Determine the (x, y) coordinate at the center of the cell enclosing the given text.  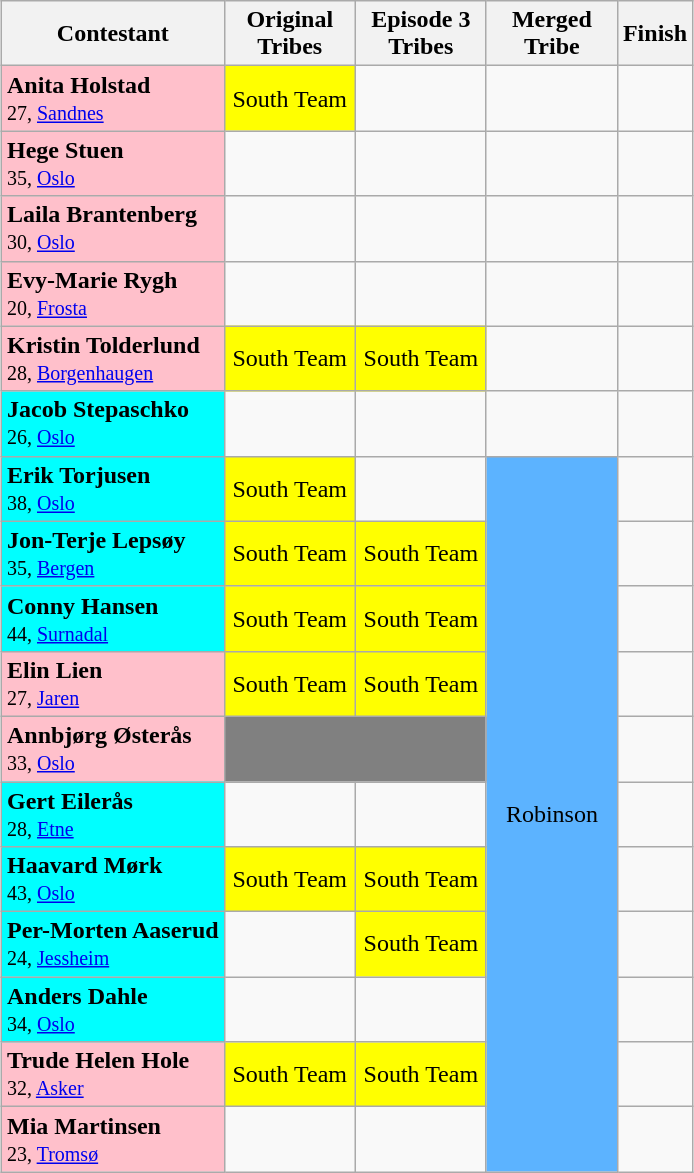
Elin Lien27, Jaren (112, 684)
Jacob Stepaschko26, Oslo (112, 424)
Per-Morten Aaserud24, Jessheim (112, 944)
Haavard Mørk43, Oslo (112, 880)
Evy-Marie Rygh 20, Frosta (112, 294)
Hege Stuen35, Oslo (112, 164)
Episode 3Tribes (420, 34)
Erik Torjusen38, Oslo (112, 488)
Robinson (552, 814)
Conny Hansen44, Surnadal (112, 618)
MergedTribe (552, 34)
Trude Helen Hole32, Asker (112, 1074)
Mia Martinsen23, Tromsø (112, 1140)
Jon-Terje Lepsøy35, Bergen (112, 554)
Gert Eilerås28, Etne (112, 814)
Laila Brantenberg30, Oslo (112, 228)
Contestant (112, 34)
OriginalTribes (290, 34)
Anders Dahle34, Oslo (112, 1010)
Annbjørg Østerås33, Oslo (112, 748)
Finish (654, 34)
Kristin Tolderlund28, Borgenhaugen (112, 358)
Anita Holstad27, Sandnes (112, 98)
